Capture the cell that displays the provided text and extract its [X, Y] central coordinate. 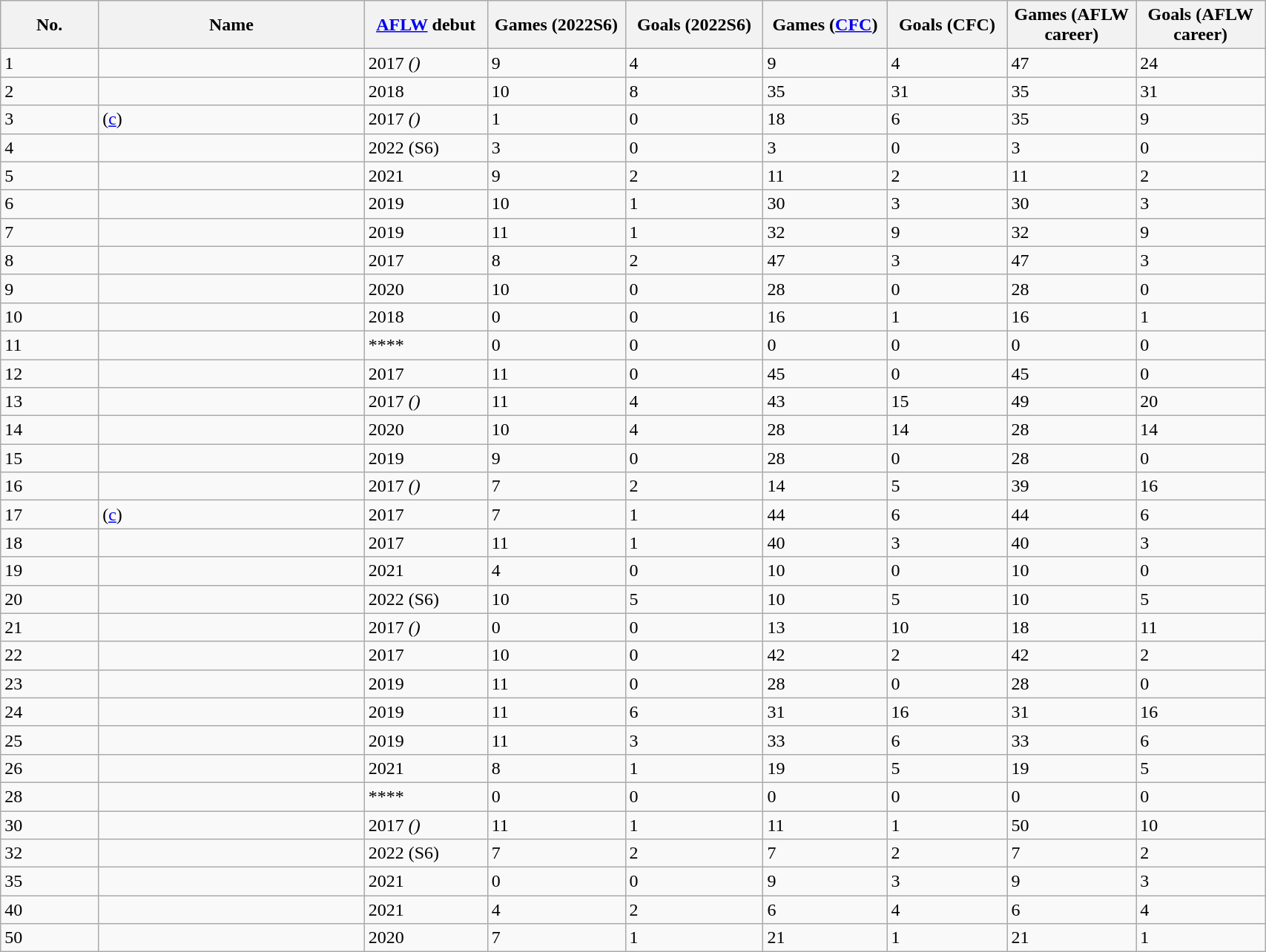
Goals (AFLW career) [1201, 25]
Goals (CFC) [947, 25]
26 [50, 768]
Name [231, 25]
Goals (2022S6) [694, 25]
Games (CFC) [825, 25]
17 [50, 515]
25 [50, 740]
39 [1072, 486]
23 [50, 684]
49 [1072, 402]
Games (2022S6) [556, 25]
22 [50, 655]
43 [825, 402]
12 [50, 373]
No. [50, 25]
AFLW debut [426, 25]
Games (AFLW career) [1072, 25]
